Locate the cell with the specified text and output its (X, Y) center coordinate. 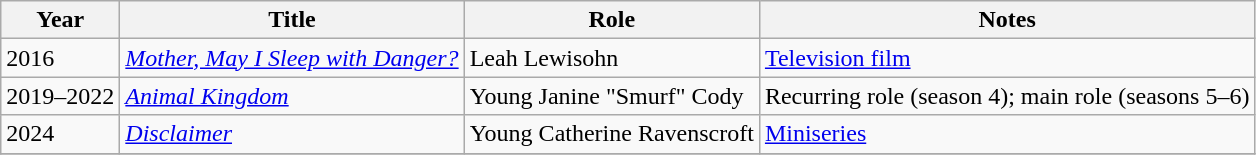
Notes (1007, 20)
Mother, May I Sleep with Danger? (292, 58)
Role (612, 20)
2019–2022 (60, 96)
Young Janine "Smurf" Cody (612, 96)
Miniseries (1007, 134)
Title (292, 20)
Year (60, 20)
2024 (60, 134)
Leah Lewisohn (612, 58)
Animal Kingdom (292, 96)
Disclaimer (292, 134)
Recurring role (season 4); main role (seasons 5–6) (1007, 96)
Young Catherine Ravenscroft (612, 134)
2016 (60, 58)
Television film (1007, 58)
